Provide the [x, y] coordinate of the cell's center where the given text is located.  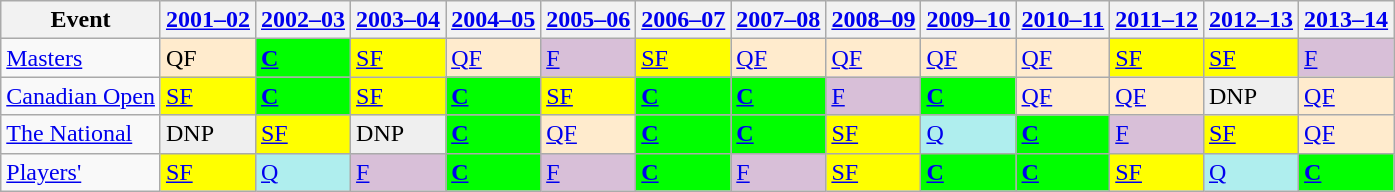
Masters [81, 58]
The National [81, 134]
2013–14 [1346, 20]
2002–03 [302, 20]
2008–09 [874, 20]
2001–02 [208, 20]
2005–06 [588, 20]
Canadian Open [81, 96]
2011–12 [1157, 20]
2012–13 [1250, 20]
Players' [81, 172]
2007–08 [778, 20]
2006–07 [684, 20]
2003–04 [398, 20]
2004–05 [494, 20]
Event [81, 20]
2009–10 [968, 20]
2010–11 [1063, 20]
